Return (X, Y) of the center of cell containing provided text 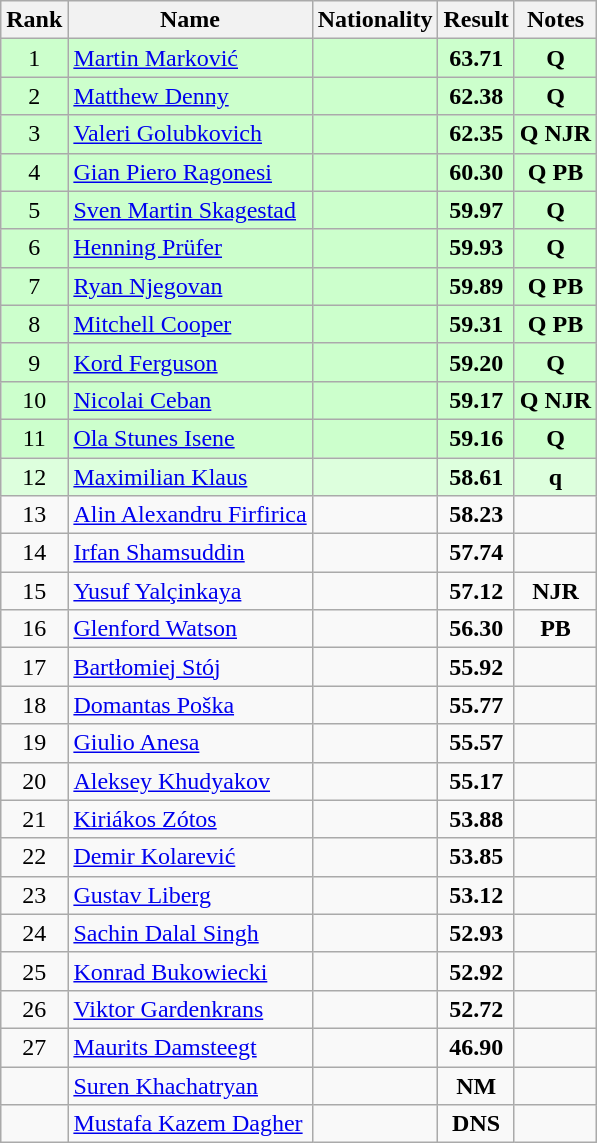
8 (34, 324)
Giulio Anesa (190, 743)
NJR (555, 591)
Result (476, 20)
Maurits Damsteegt (190, 1047)
55.77 (476, 705)
52.93 (476, 933)
58.23 (476, 515)
10 (34, 400)
Notes (555, 20)
Ryan Njegovan (190, 286)
Nicolai Ceban (190, 400)
2 (34, 96)
58.61 (476, 477)
7 (34, 286)
1 (34, 58)
Alin Alexandru Firfirica (190, 515)
12 (34, 477)
Rank (34, 20)
53.88 (476, 819)
Mustafa Kazem Dagher (190, 1124)
11 (34, 438)
Sven Martin Skagestad (190, 210)
5 (34, 210)
Gustav Liberg (190, 895)
Yusuf Yalçinkaya (190, 591)
Name (190, 20)
Viktor Gardenkrans (190, 1009)
Maximilian Klaus (190, 477)
19 (34, 743)
4 (34, 172)
27 (34, 1047)
20 (34, 781)
Domantas Poška (190, 705)
Nationality (375, 20)
Mitchell Cooper (190, 324)
52.92 (476, 971)
53.12 (476, 895)
59.89 (476, 286)
Aleksey Khudyakov (190, 781)
Konrad Bukowiecki (190, 971)
Irfan Shamsuddin (190, 553)
57.74 (476, 553)
56.30 (476, 629)
25 (34, 971)
Valeri Golubkovich (190, 134)
3 (34, 134)
17 (34, 667)
63.71 (476, 58)
Matthew Denny (190, 96)
13 (34, 515)
62.38 (476, 96)
52.72 (476, 1009)
Kord Ferguson (190, 362)
53.85 (476, 857)
Suren Khachatryan (190, 1085)
55.57 (476, 743)
Glenford Watson (190, 629)
60.30 (476, 172)
6 (34, 248)
23 (34, 895)
21 (34, 819)
9 (34, 362)
NM (476, 1085)
18 (34, 705)
15 (34, 591)
55.17 (476, 781)
Demir Kolarević (190, 857)
Ola Stunes Isene (190, 438)
PB (555, 629)
Kiriákos Zótos (190, 819)
Martin Marković (190, 58)
Bartłomiej Stój (190, 667)
55.92 (476, 667)
59.97 (476, 210)
57.12 (476, 591)
16 (34, 629)
14 (34, 553)
26 (34, 1009)
Gian Piero Ragonesi (190, 172)
59.16 (476, 438)
24 (34, 933)
59.31 (476, 324)
Sachin Dalal Singh (190, 933)
Henning Prüfer (190, 248)
22 (34, 857)
q (555, 477)
62.35 (476, 134)
DNS (476, 1124)
59.20 (476, 362)
59.17 (476, 400)
46.90 (476, 1047)
59.93 (476, 248)
